Return the (X, Y) coordinate for the center point of the cell that contains the specified text.  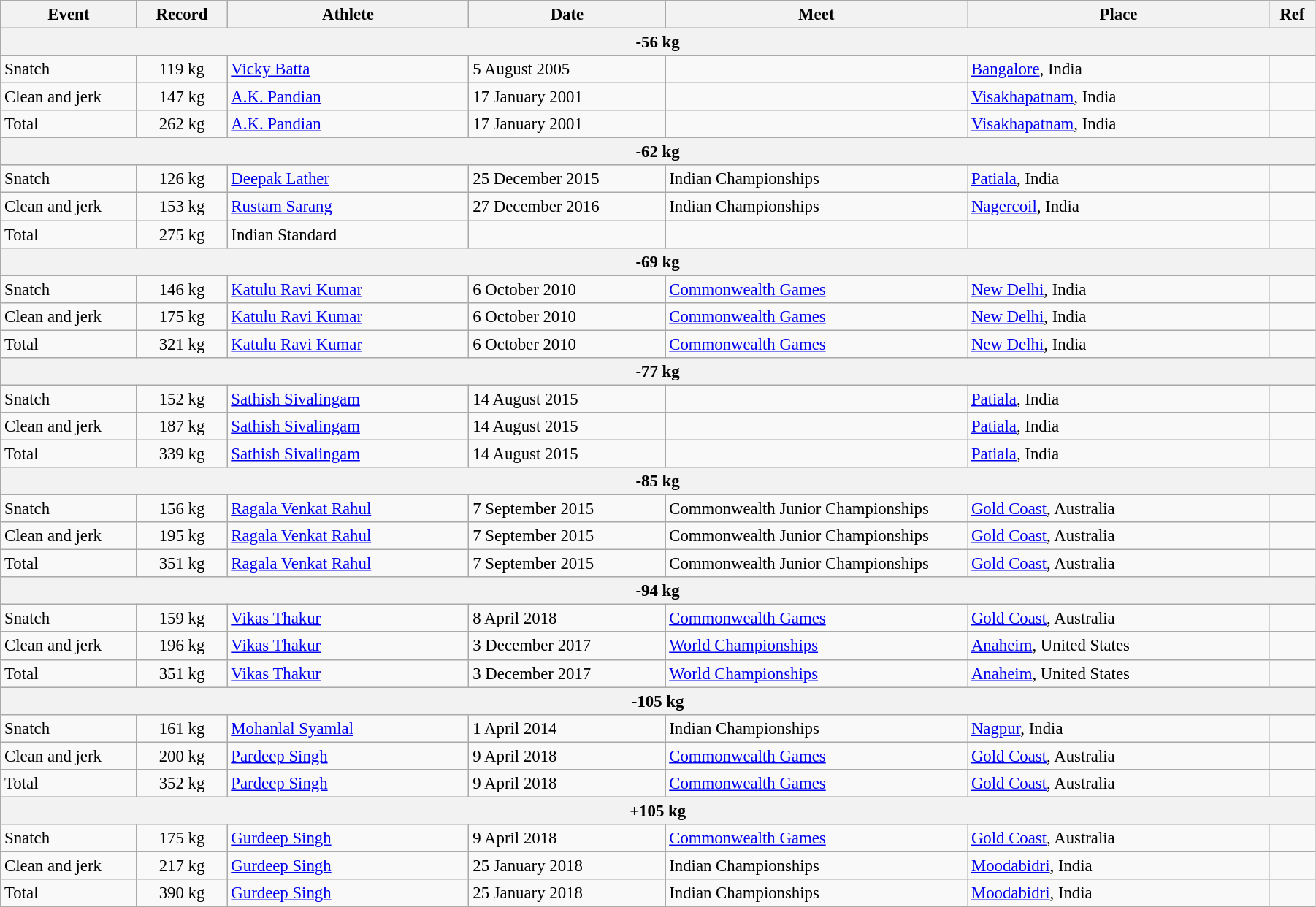
-77 kg (658, 372)
Ref (1292, 15)
1 April 2014 (567, 728)
Record (182, 15)
-94 kg (658, 591)
-62 kg (658, 152)
Deepak Lather (348, 179)
196 kg (182, 646)
321 kg (182, 344)
Bangalore, India (1119, 69)
Nagercoil, India (1119, 207)
156 kg (182, 509)
339 kg (182, 453)
147 kg (182, 97)
5 August 2005 (567, 69)
126 kg (182, 179)
Event (69, 15)
152 kg (182, 399)
+105 kg (658, 811)
Date (567, 15)
Vicky Batta (348, 69)
Athlete (348, 15)
217 kg (182, 865)
195 kg (182, 536)
Mohanlal Syamlal (348, 728)
161 kg (182, 728)
Nagpur, India (1119, 728)
27 December 2016 (567, 207)
Indian Standard (348, 234)
Place (1119, 15)
Rustam Sarang (348, 207)
Meet (816, 15)
25 December 2015 (567, 179)
352 kg (182, 784)
159 kg (182, 619)
200 kg (182, 756)
-69 kg (658, 261)
187 kg (182, 426)
390 kg (182, 893)
-85 kg (658, 481)
-56 kg (658, 42)
-105 kg (658, 701)
262 kg (182, 124)
275 kg (182, 234)
119 kg (182, 69)
8 April 2018 (567, 619)
146 kg (182, 289)
153 kg (182, 207)
